Capture the cell that displays the provided text and extract its (x, y) central coordinate. 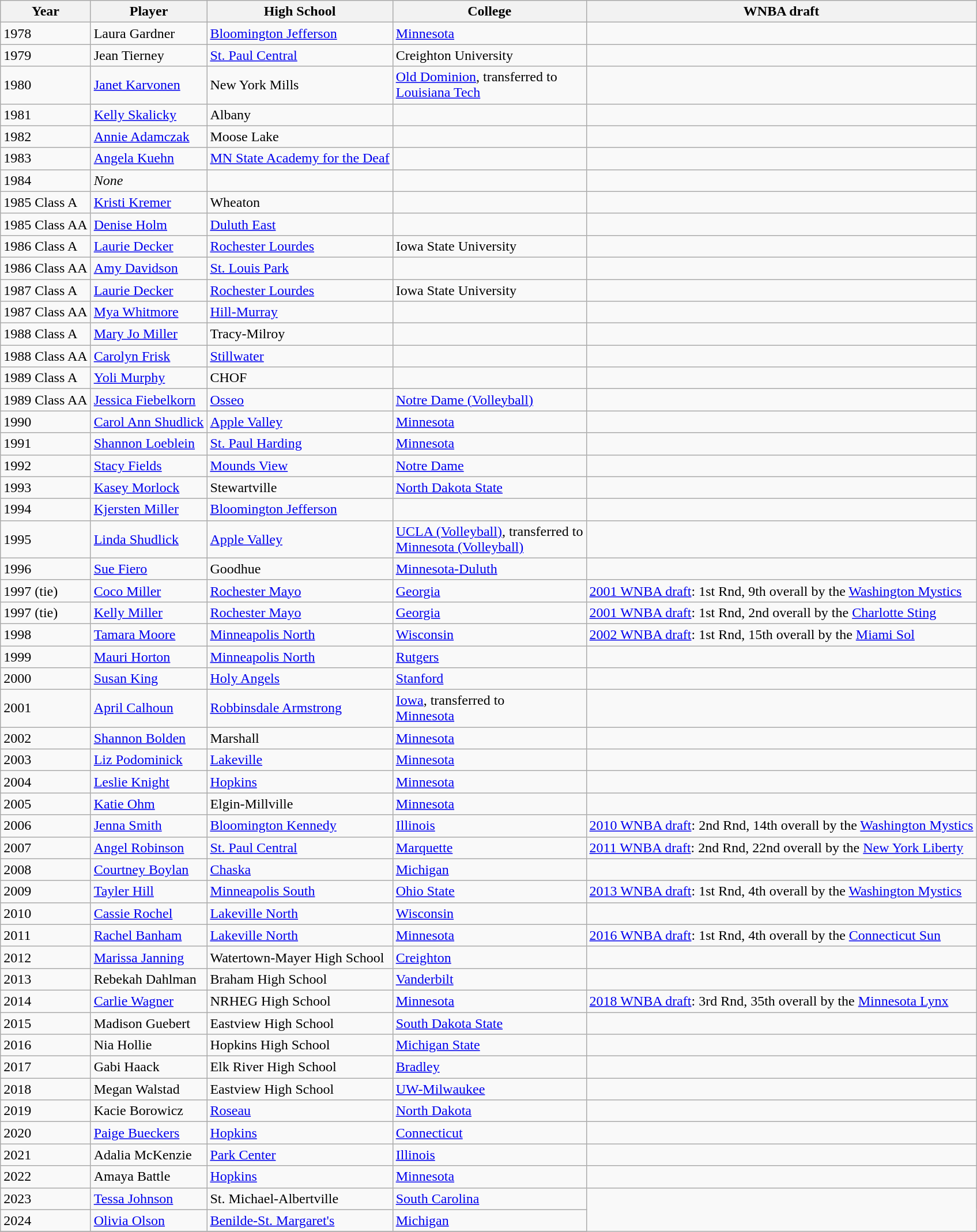
Albany (300, 115)
1982 (46, 137)
Shannon Bolden (149, 738)
2021 (46, 1155)
Katie Ohm (149, 804)
Kelly Skalicky (149, 115)
Watertown-Mayer High School (300, 957)
CHOF (300, 378)
2000 (46, 679)
Amy Davidson (149, 268)
2013 (46, 979)
2003 (46, 760)
1985 Class AA (46, 224)
Amaya Battle (149, 1177)
2014 (46, 1001)
Marissa Janning (149, 957)
Bloomington Kennedy (300, 826)
Tayler Hill (149, 891)
2010 WNBA draft: 2nd Rnd, 14th overall by the Washington Mystics (782, 826)
Robbinsdale Armstrong (300, 709)
Angel Robinson (149, 848)
New York Mills (300, 85)
Bradley (489, 1067)
Benilde-St. Margaret's (300, 1220)
Holy Angels (300, 679)
1990 (46, 422)
2009 (46, 891)
2020 (46, 1133)
Stacy Fields (149, 466)
Creighton University (489, 55)
Janet Karvonen (149, 85)
1987 Class AA (46, 312)
2004 (46, 782)
Minneapolis South (300, 891)
Kelly Miller (149, 613)
1986 Class A (46, 246)
Jenna Smith (149, 826)
St. Louis Park (300, 268)
2001 WNBA draft: 1st Rnd, 2nd overall by the Charlotte Sting (782, 613)
Notre Dame (Volleyball) (489, 400)
UW-Milwaukee (489, 1089)
2017 (46, 1067)
1981 (46, 115)
1985 Class A (46, 202)
Mauri Horton (149, 656)
2008 (46, 870)
2002 (46, 738)
2018 WNBA draft: 3rd Rnd, 35th overall by the Minnesota Lynx (782, 1001)
2006 (46, 826)
2010 (46, 913)
2002 WNBA draft: 1st Rnd, 15th overall by the Miami Sol (782, 634)
2023 (46, 1199)
2015 (46, 1023)
2018 (46, 1089)
1978 (46, 33)
Hopkins High School (300, 1045)
1991 (46, 444)
1999 (46, 656)
Braham High School (300, 979)
Mounds View (300, 466)
Tessa Johnson (149, 1199)
Creighton (489, 957)
Carolyn Frisk (149, 356)
South Carolina (489, 1199)
St. Paul Harding (300, 444)
Kacie Borowicz (149, 1111)
Jean Tierney (149, 55)
Stewartville (300, 487)
Iowa, transferred toMinnesota (489, 709)
2005 (46, 804)
Rutgers (489, 656)
1989 Class AA (46, 400)
1988 Class AA (46, 356)
1995 (46, 539)
1992 (46, 466)
Roseau (300, 1111)
1989 Class A (46, 378)
Marshall (300, 738)
Gabi Haack (149, 1067)
Vanderbilt (489, 979)
Marquette (489, 848)
1993 (46, 487)
Rachel Banham (149, 935)
2011 (46, 935)
Wheaton (300, 202)
Park Center (300, 1155)
Kjersten Miller (149, 509)
Susan King (149, 679)
Moose Lake (300, 137)
Paige Bueckers (149, 1133)
1984 (46, 180)
Kasey Morlock (149, 487)
1996 (46, 569)
Chaska (300, 870)
2012 (46, 957)
Michigan State (489, 1045)
None (149, 180)
MN State Academy for the Deaf (300, 158)
South Dakota State (489, 1023)
Carlie Wagner (149, 1001)
2022 (46, 1177)
1988 Class A (46, 334)
Tracy-Milroy (300, 334)
2011 WNBA draft: 2nd Rnd, 22nd overall by the New York Liberty (782, 848)
Tamara Moore (149, 634)
Shannon Loeblein (149, 444)
NRHEG High School (300, 1001)
Mary Jo Miller (149, 334)
1980 (46, 85)
Ohio State (489, 891)
Elk River High School (300, 1067)
Coco Miller (149, 591)
Leslie Knight (149, 782)
1998 (46, 634)
Linda Shudlick (149, 539)
Angela Kuehn (149, 158)
2001 WNBA draft: 1st Rnd, 9th overall by the Washington Mystics (782, 591)
2007 (46, 848)
High School (300, 12)
Mya Whitmore (149, 312)
April Calhoun (149, 709)
Liz Podominick (149, 760)
Yoli Murphy (149, 378)
Player (149, 12)
Hill-Murray (300, 312)
1986 Class AA (46, 268)
1987 Class A (46, 290)
Stillwater (300, 356)
1994 (46, 509)
Jessica Fiebelkorn (149, 400)
Duluth East (300, 224)
North Dakota State (489, 487)
Adalia McKenzie (149, 1155)
Cassie Rochel (149, 913)
Sue Fiero (149, 569)
UCLA (Volleyball), transferred toMinnesota (Volleyball) (489, 539)
Osseo (300, 400)
Kristi Kremer (149, 202)
Old Dominion, transferred toLouisiana Tech (489, 85)
Laura Gardner (149, 33)
1979 (46, 55)
Denise Holm (149, 224)
Madison Guebert (149, 1023)
2016 (46, 1045)
Goodhue (300, 569)
Year (46, 12)
2013 WNBA draft: 1st Rnd, 4th overall by the Washington Mystics (782, 891)
Annie Adamczak (149, 137)
2016 WNBA draft: 1st Rnd, 4th overall by the Connecticut Sun (782, 935)
2024 (46, 1220)
WNBA draft (782, 12)
Carol Ann Shudlick (149, 422)
St. Michael-Albertville (300, 1199)
2019 (46, 1111)
Megan Walstad (149, 1089)
North Dakota (489, 1111)
Minnesota-Duluth (489, 569)
Stanford (489, 679)
College (489, 12)
1983 (46, 158)
Courtney Boylan (149, 870)
Lakeville (300, 760)
Elgin-Millville (300, 804)
Rebekah Dahlman (149, 979)
Connecticut (489, 1133)
Notre Dame (489, 466)
Olivia Olson (149, 1220)
2001 (46, 709)
Nia Hollie (149, 1045)
